Identify which cell holds the provided text, then report its (X, Y) central coordinate. 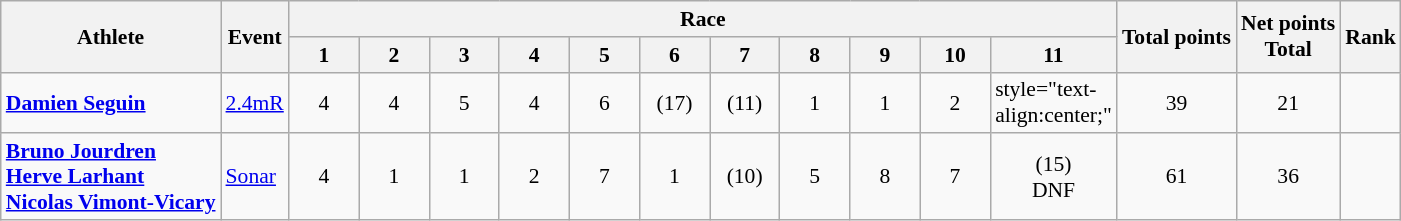
11 (1054, 55)
39 (1176, 102)
Damien Seguin (111, 102)
(17) (674, 102)
(15) DNF (1054, 178)
Bruno Jourdren Herve Larhant Nicolas Vimont-Vicary (111, 178)
61 (1176, 178)
Net pointsTotal (1288, 36)
style="text-align:center;" (1054, 102)
36 (1288, 178)
2.4mR (255, 102)
3 (464, 55)
21 (1288, 102)
10 (955, 55)
9 (885, 55)
Sonar (255, 178)
Athlete (111, 36)
Race (703, 19)
Event (255, 36)
Rank (1370, 36)
Total points (1176, 36)
(11) (745, 102)
(10) (745, 178)
